Return [x, y] of the center of cell containing provided text 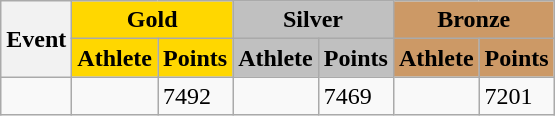
7469 [356, 96]
7492 [196, 96]
Gold [152, 20]
Event [36, 39]
7201 [516, 96]
Bronze [474, 20]
Silver [314, 20]
